Detect which cell encompasses the target text, then output its [X, Y] center coordinate. 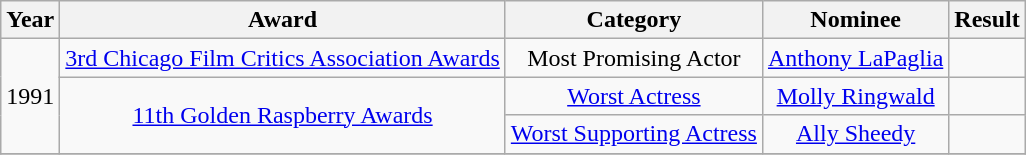
Most Promising Actor [634, 58]
Ally Sheedy [855, 134]
11th Golden Raspberry Awards [283, 115]
Award [283, 20]
Year [30, 20]
Result [987, 20]
1991 [30, 96]
Nominee [855, 20]
Category [634, 20]
3rd Chicago Film Critics Association Awards [283, 58]
Worst Actress [634, 96]
Worst Supporting Actress [634, 134]
Molly Ringwald [855, 96]
Anthony LaPaglia [855, 58]
